Identify which cell holds the provided text, then report its (x, y) central coordinate. 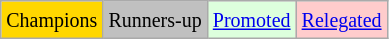
Champions (52, 20)
Relegated (342, 20)
Runners-up (155, 20)
Promoted (252, 20)
